Return the [x, y] coordinate for the center point of the cell that contains the specified text.  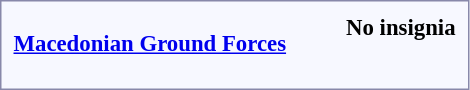
Macedonian Ground Forces [150, 44]
No insignia [402, 27]
